Detect which cell encompasses the target text, then output its [X, Y] center coordinate. 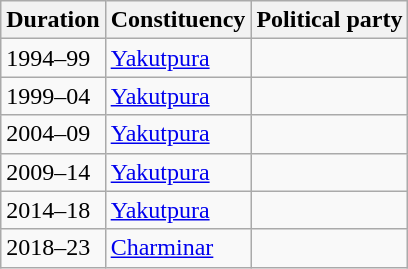
Duration [53, 20]
Constituency [178, 20]
1994–99 [53, 58]
Political party [330, 20]
2009–14 [53, 172]
1999–04 [53, 96]
2018–23 [53, 248]
Charminar [178, 248]
2014–18 [53, 210]
2004–09 [53, 134]
